Pinpoint the cell where the given text exists, returning its [X, Y] midpoint coordinate. 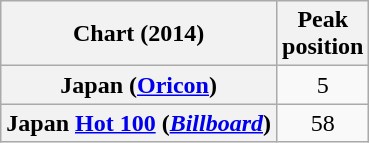
5 [323, 85]
Japan Hot 100 (Billboard) [139, 123]
Peakposition [323, 34]
58 [323, 123]
Chart (2014) [139, 34]
Japan (Oricon) [139, 85]
